Identify which cell holds the provided text, then report its [x, y] central coordinate. 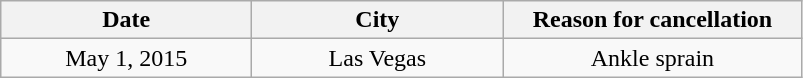
Ankle sprain [652, 58]
May 1, 2015 [126, 58]
Date [126, 20]
City [378, 20]
Las Vegas [378, 58]
Reason for cancellation [652, 20]
